Pinpoint the cell where the given text exists, returning its (x, y) midpoint coordinate. 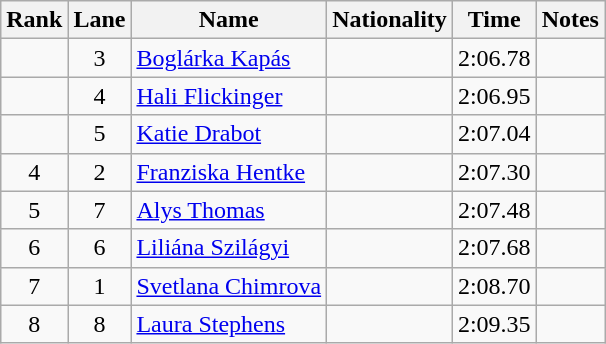
2 (100, 172)
2:08.70 (494, 286)
Hali Flickinger (229, 96)
2:07.30 (494, 172)
Svetlana Chimrova (229, 286)
2:09.35 (494, 324)
Notes (570, 20)
Lane (100, 20)
2:07.04 (494, 134)
Franziska Hentke (229, 172)
Katie Drabot (229, 134)
Rank (34, 20)
2:06.78 (494, 58)
1 (100, 286)
Nationality (390, 20)
Laura Stephens (229, 324)
3 (100, 58)
Alys Thomas (229, 210)
2:07.48 (494, 210)
Boglárka Kapás (229, 58)
Liliána Szilágyi (229, 248)
2:06.95 (494, 96)
Time (494, 20)
Name (229, 20)
2:07.68 (494, 248)
